Return the [x, y] coordinate for the center point of the cell that contains the specified text.  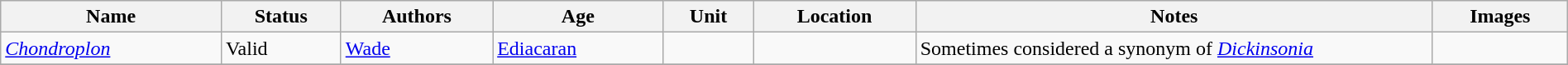
Age [578, 17]
Location [834, 17]
Images [1500, 17]
Valid [281, 48]
Ediacaran [578, 48]
Wade [417, 48]
Unit [708, 17]
Sometimes considered a synonym of Dickinsonia [1174, 48]
Name [111, 17]
Notes [1174, 17]
Authors [417, 17]
Status [281, 17]
Chondroplon [111, 48]
